Return [x, y] of the center of cell containing provided text 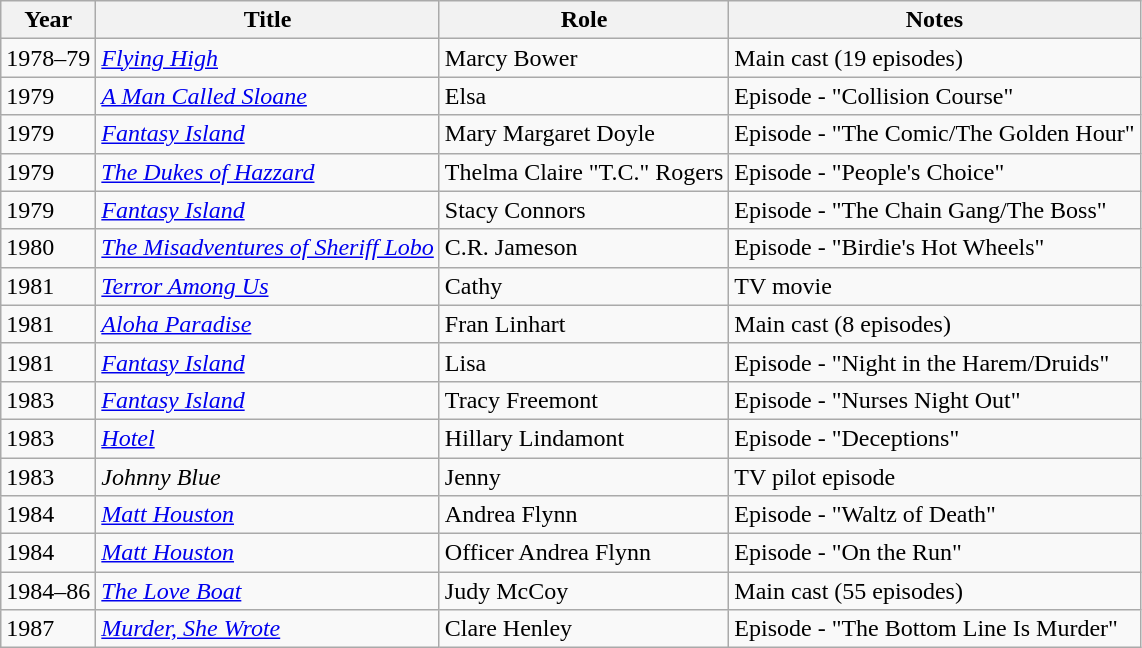
Episode - "The Comic/The Golden Hour" [934, 134]
Andrea Flynn [584, 515]
Johnny Blue [268, 477]
Hillary Lindamont [584, 438]
Stacy Connors [584, 210]
Role [584, 20]
Episode - "Deceptions" [934, 438]
Hotel [268, 438]
Tracy Freemont [584, 400]
Thelma Claire "T.C." Rogers [584, 172]
The Love Boat [268, 591]
Main cast (55 episodes) [934, 591]
1987 [48, 629]
Mary Margaret Doyle [584, 134]
Terror Among Us [268, 286]
1980 [48, 248]
Episode - "The Chain Gang/The Boss" [934, 210]
A Man Called Sloane [268, 96]
Lisa [584, 362]
Episode - "Night in the Harem/Druids" [934, 362]
Year [48, 20]
Murder, She Wrote [268, 629]
Main cast (8 episodes) [934, 324]
The Misadventures of Sheriff Lobo [268, 248]
Episode - "On the Run" [934, 553]
Elsa [584, 96]
Episode - "Waltz of Death" [934, 515]
Judy McCoy [584, 591]
Title [268, 20]
Episode - "Nurses Night Out" [934, 400]
Flying High [268, 58]
C.R. Jameson [584, 248]
Episode - "Collision Course" [934, 96]
Episode - "The Bottom Line Is Murder" [934, 629]
Aloha Paradise [268, 324]
Notes [934, 20]
Cathy [584, 286]
1984–86 [48, 591]
Jenny [584, 477]
Fran Linhart [584, 324]
The Dukes of Hazzard [268, 172]
Episode - "People's Choice" [934, 172]
TV pilot episode [934, 477]
Episode - "Birdie's Hot Wheels" [934, 248]
TV movie [934, 286]
1978–79 [48, 58]
Main cast (19 episodes) [934, 58]
Marcy Bower [584, 58]
Officer Andrea Flynn [584, 553]
Clare Henley [584, 629]
